Capture the cell that displays the provided text and extract its [x, y] central coordinate. 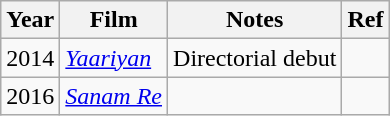
Ref [366, 20]
Sanam Re [114, 96]
Yaariyan [114, 58]
Notes [255, 20]
Film [114, 20]
2016 [30, 96]
2014 [30, 58]
Year [30, 20]
Directorial debut [255, 58]
